Extract the (X, Y) coordinate from the center of the cell holding the provided text.  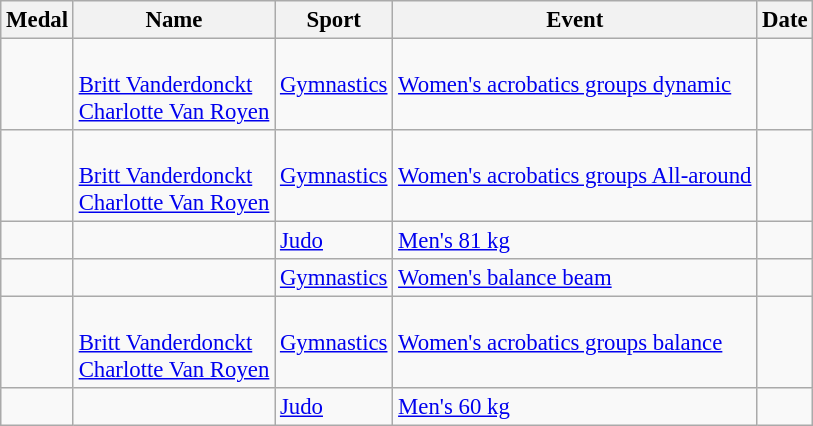
Women's acrobatics groups All-around (575, 176)
Men's 81 kg (575, 241)
Sport (334, 20)
Event (575, 20)
Women's balance beam (575, 278)
Name (174, 20)
Men's 60 kg (575, 407)
Women's acrobatics groups dynamic (575, 85)
Medal (38, 20)
Women's acrobatics groups balance (575, 343)
Date (785, 20)
